Determine the [X, Y] coordinate at the center of the cell enclosing the given text.  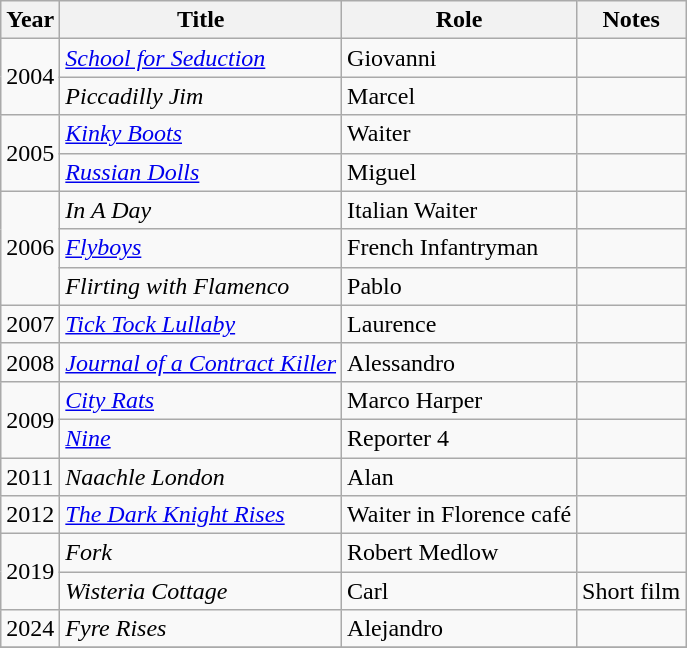
Waiter in Florence café [460, 515]
Fyre Rises [201, 629]
Year [30, 20]
Wisteria Cottage [201, 591]
Short film [632, 591]
Italian Waiter [460, 210]
2011 [30, 477]
2019 [30, 572]
2007 [30, 324]
2005 [30, 153]
Russian Dolls [201, 172]
Tick Tock Lullaby [201, 324]
Flirting with Flamenco [201, 286]
In A Day [201, 210]
Reporter 4 [460, 438]
2012 [30, 515]
Naachle London [201, 477]
City Rats [201, 400]
Journal of a Contract Killer [201, 362]
Giovanni [460, 58]
School for Seduction [201, 58]
2004 [30, 77]
2006 [30, 248]
Waiter [460, 134]
Piccadilly Jim [201, 96]
Alan [460, 477]
Pablo [460, 286]
Fork [201, 553]
Role [460, 20]
2024 [30, 629]
Miguel [460, 172]
Laurence [460, 324]
Flyboys [201, 248]
The Dark Knight Rises [201, 515]
French Infantryman [460, 248]
Nine [201, 438]
Kinky Boots [201, 134]
Robert Medlow [460, 553]
Title [201, 20]
Carl [460, 591]
Marco Harper [460, 400]
Notes [632, 20]
2008 [30, 362]
Alessandro [460, 362]
Alejandro [460, 629]
Marcel [460, 96]
2009 [30, 419]
